Return (x, y) of the center of cell containing provided text 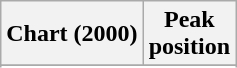
Peakposition (189, 34)
Chart (2000) (72, 34)
